Capture the cell that displays the provided text and extract its [X, Y] central coordinate. 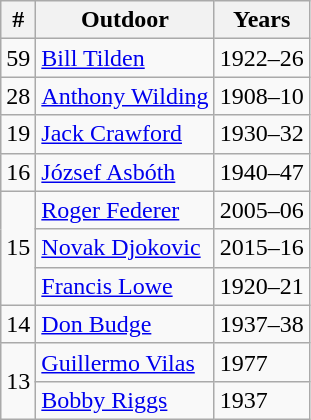
Don Budge [125, 324]
15 [18, 248]
Bill Tilden [125, 58]
1922–26 [262, 58]
1977 [262, 362]
1937 [262, 400]
Years [262, 20]
Novak Djokovic [125, 248]
16 [18, 172]
Jack Crawford [125, 134]
59 [18, 58]
1940–47 [262, 172]
13 [18, 381]
2005–06 [262, 210]
2015–16 [262, 248]
Roger Federer [125, 210]
14 [18, 324]
Bobby Riggs [125, 400]
1908–10 [262, 96]
Outdoor [125, 20]
Anthony Wilding [125, 96]
28 [18, 96]
Francis Lowe [125, 286]
# [18, 20]
19 [18, 134]
József Asbóth [125, 172]
1920–21 [262, 286]
Guillermo Vilas [125, 362]
1930–32 [262, 134]
1937–38 [262, 324]
